Find where the given text appears and provide that cell's center as [x, y] coordinate. 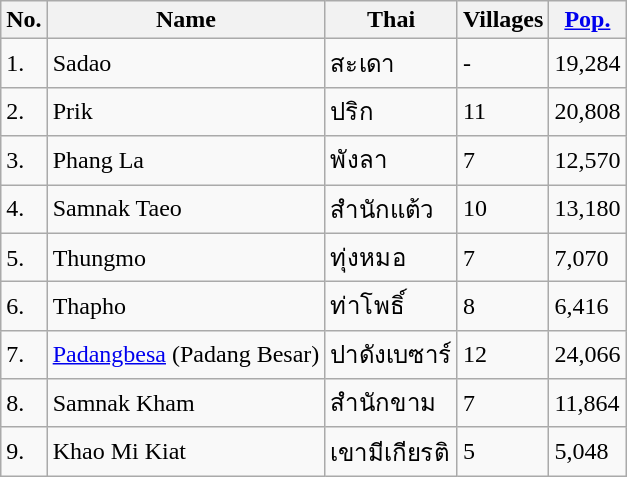
ปริก [392, 112]
5 [503, 452]
สำนักขาม [392, 404]
เขามีเกียรติ [392, 452]
Thai [392, 20]
Sadao [186, 64]
19,284 [588, 64]
10 [503, 208]
6,416 [588, 306]
24,066 [588, 354]
Name [186, 20]
11,864 [588, 404]
Thapho [186, 306]
Prik [186, 112]
2. [24, 112]
สะเดา [392, 64]
5,048 [588, 452]
Phang La [186, 160]
11 [503, 112]
12 [503, 354]
9. [24, 452]
ท่าโพธิ์ [392, 306]
Padangbesa (Padang Besar) [186, 354]
12,570 [588, 160]
5. [24, 258]
- [503, 64]
Pop. [588, 20]
8. [24, 404]
ปาดังเบซาร์ [392, 354]
1. [24, 64]
8 [503, 306]
ทุ่งหมอ [392, 258]
Villages [503, 20]
4. [24, 208]
Khao Mi Kiat [186, 452]
13,180 [588, 208]
Samnak Taeo [186, 208]
พังลา [392, 160]
Thungmo [186, 258]
3. [24, 160]
20,808 [588, 112]
Samnak Kham [186, 404]
No. [24, 20]
6. [24, 306]
7. [24, 354]
7,070 [588, 258]
สำนักแต้ว [392, 208]
